For the text-containing cell, return its midpoint in [x, y] coordinate format. 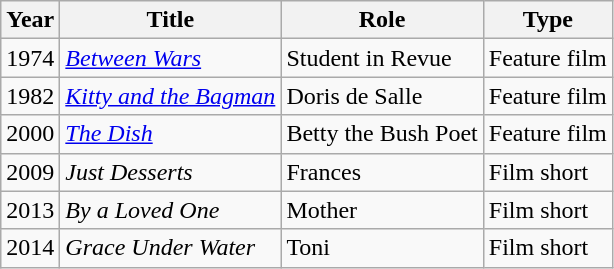
Type [548, 20]
Title [170, 20]
1982 [30, 96]
Role [382, 20]
Mother [382, 210]
2013 [30, 210]
Kitty and the Bagman [170, 96]
2000 [30, 134]
Doris de Salle [382, 96]
1974 [30, 58]
Frances [382, 172]
By a Loved One [170, 210]
2014 [30, 248]
The Dish [170, 134]
Grace Under Water [170, 248]
Year [30, 20]
Between Wars [170, 58]
Just Desserts [170, 172]
Student in Revue [382, 58]
Toni [382, 248]
Betty the Bush Poet [382, 134]
2009 [30, 172]
